Search for the cell housing the specified text and yield its [X, Y] center coordinate. 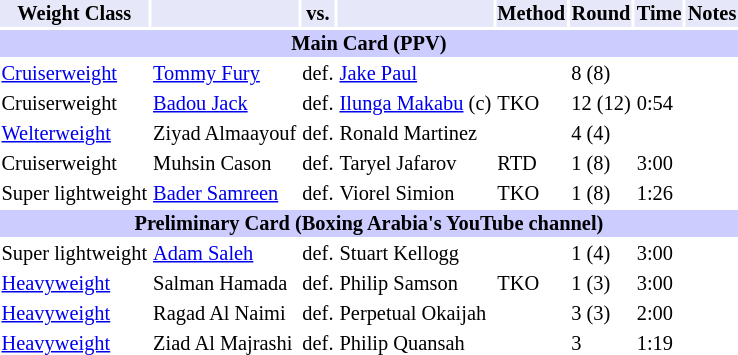
1 (3) [601, 284]
Jake Paul [416, 74]
Adam Saleh [225, 254]
3 (3) [601, 314]
Philip Samson [416, 284]
Welterweight [74, 134]
Notes [712, 14]
Weight Class [74, 14]
Time [659, 14]
Muhsin Cason [225, 164]
Salman Hamada [225, 284]
Tommy Fury [225, 74]
Viorel Simion [416, 194]
Ragad Al Naimi [225, 314]
RTD [532, 164]
Taryel Jafarov [416, 164]
0:54 [659, 104]
Bader Samreen [225, 194]
Badou Jack [225, 104]
Ilunga Makabu (c) [416, 104]
Preliminary Card (Boxing Arabia's YouTube channel) [369, 224]
Ronald Martinez [416, 134]
12 (12) [601, 104]
Round [601, 14]
1:26 [659, 194]
Main Card (PPV) [369, 44]
Perpetual Okaijah [416, 314]
Ziyad Almaayouf [225, 134]
4 (4) [601, 134]
Method [532, 14]
vs. [318, 14]
1 (4) [601, 254]
8 (8) [601, 74]
2:00 [659, 314]
Stuart Kellogg [416, 254]
